Return [x, y] of the center of cell containing provided text 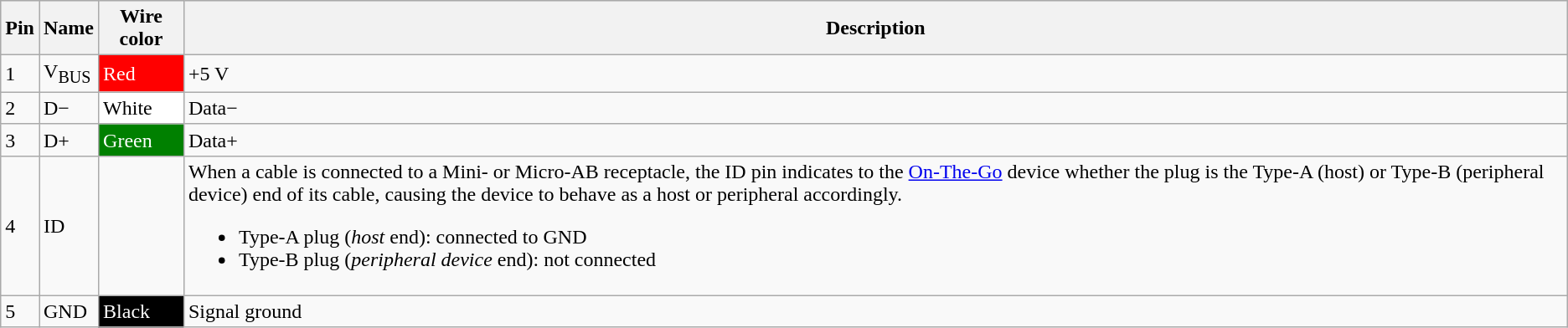
Data− [875, 108]
Description [875, 28]
1 [20, 74]
Black [142, 311]
5 [20, 311]
Red [142, 74]
3 [20, 140]
Pin [20, 28]
D− [69, 108]
4 [20, 226]
White [142, 108]
Green [142, 140]
Data+ [875, 140]
ID [69, 226]
+5 V [875, 74]
Wire color [142, 28]
GND [69, 311]
D+ [69, 140]
Name [69, 28]
2 [20, 108]
Signal ground [875, 311]
VBUS [69, 74]
